Detect which cell encompasses the target text, then output its [x, y] center coordinate. 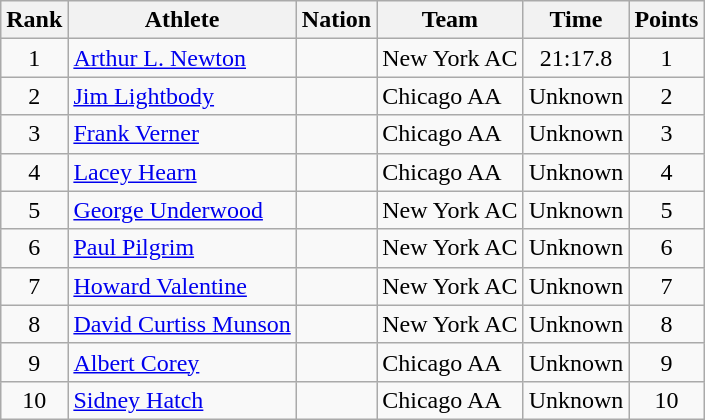
Jim Lightbody [182, 96]
Points [666, 20]
Team [450, 20]
Paul Pilgrim [182, 248]
Frank Verner [182, 134]
Lacey Hearn [182, 172]
21:17.8 [576, 58]
Howard Valentine [182, 286]
Athlete [182, 20]
Rank [34, 20]
Albert Corey [182, 362]
Nation [336, 20]
Time [576, 20]
George Underwood [182, 210]
David Curtiss Munson [182, 324]
Arthur L. Newton [182, 58]
Sidney Hatch [182, 400]
